Provide the (x, y) coordinate of the cell's center where the given text is located.  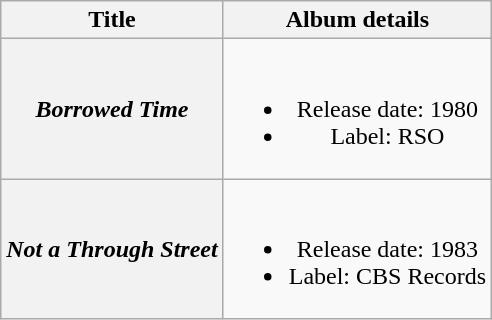
Not a Through Street (112, 249)
Album details (357, 20)
Title (112, 20)
Borrowed Time (112, 109)
Release date: 1983Label: CBS Records (357, 249)
Release date: 1980Label: RSO (357, 109)
